Return [X, Y] of the center of cell containing provided text 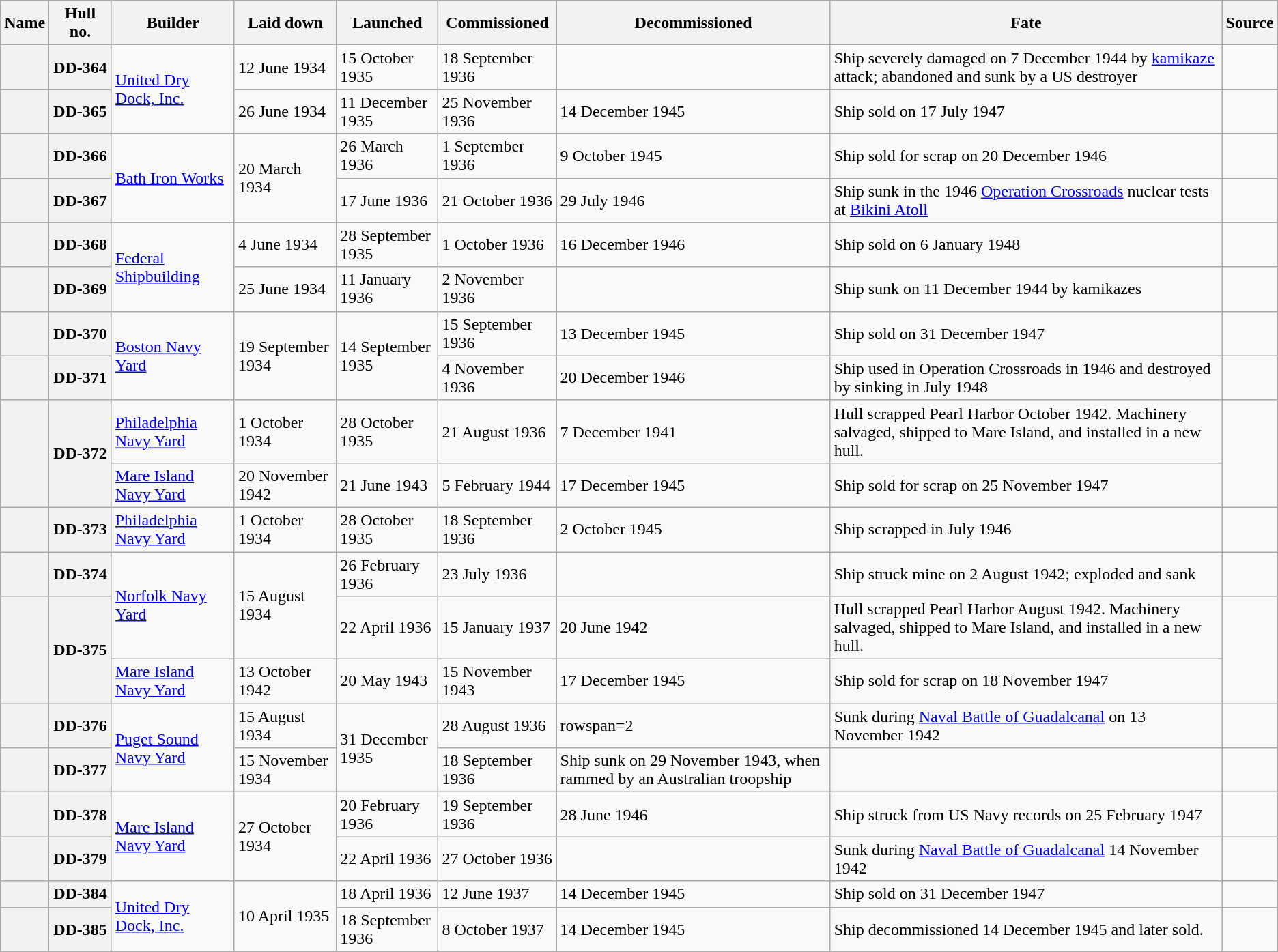
Ship struck mine on 2 August 1942; exploded and sank [1026, 573]
28 September 1935 [388, 244]
DD-365 [81, 112]
4 November 1936 [497, 378]
13 December 1945 [694, 333]
11 January 1936 [388, 289]
20 May 1943 [388, 681]
2 November 1936 [497, 289]
12 June 1937 [497, 894]
15 October 1935 [388, 67]
DD-364 [81, 67]
Fate [1026, 23]
DD-367 [81, 201]
Ship sold on 6 January 1948 [1026, 244]
1 October 1936 [497, 244]
Ship sunk on 29 November 1943, when rammed by an Australian troopship [694, 770]
21 June 1943 [388, 485]
Ship sold for scrap on 18 November 1947 [1026, 681]
10 April 1935 [285, 916]
Hull scrapped Pearl Harbor October 1942. Machinery salvaged, shipped to Mare Island, and installed in a new hull. [1026, 431]
Hull scrapped Pearl Harbor August 1942. Machinery salvaged, shipped to Mare Island, and installed in a new hull. [1026, 628]
16 December 1946 [694, 244]
20 November 1942 [285, 485]
DD-376 [81, 726]
5 February 1944 [497, 485]
28 August 1936 [497, 726]
15 January 1937 [497, 628]
8 October 1937 [497, 929]
Bath Iron Works [173, 178]
18 April 1936 [388, 894]
19 September 1934 [285, 356]
4 June 1934 [285, 244]
21 October 1936 [497, 201]
26 February 1936 [388, 573]
29 July 1946 [694, 201]
Ship struck from US Navy records on 25 February 1947 [1026, 815]
11 December 1935 [388, 112]
rowspan=2 [694, 726]
Sunk during Naval Battle of Guadalcanal on 13 November 1942 [1026, 726]
17 June 1936 [388, 201]
Sunk during Naval Battle of Guadalcanal 14 November 1942 [1026, 859]
DD-373 [81, 530]
Ship severely damaged on 7 December 1944 by kamikaze attack; abandoned and sunk by a US destroyer [1026, 67]
27 October 1936 [497, 859]
Builder [173, 23]
15 September 1936 [497, 333]
Ship sold on 17 July 1947 [1026, 112]
DD-366 [81, 156]
27 October 1934 [285, 837]
DD-379 [81, 859]
Federal Shipbuilding [173, 267]
20 June 1942 [694, 628]
Decommissioned [694, 23]
26 June 1934 [285, 112]
Ship decommissioned 14 December 1945 and later sold. [1026, 929]
26 March 1936 [388, 156]
31 December 1935 [388, 748]
Laid down [285, 23]
Source [1249, 23]
15 November 1943 [497, 681]
12 June 1934 [285, 67]
Commissioned [497, 23]
DD-370 [81, 333]
DD-374 [81, 573]
19 September 1936 [497, 815]
Ship sunk in the 1946 Operation Crossroads nuclear tests at Bikini Atoll [1026, 201]
Hull no. [81, 23]
21 August 1936 [497, 431]
DD-377 [81, 770]
DD-371 [81, 378]
Puget Sound Navy Yard [173, 748]
20 February 1936 [388, 815]
DD-385 [81, 929]
DD-375 [81, 650]
Boston Navy Yard [173, 356]
Ship sold for scrap on 25 November 1947 [1026, 485]
25 November 1936 [497, 112]
DD-368 [81, 244]
15 November 1934 [285, 770]
1 September 1936 [497, 156]
Ship sunk on 11 December 1944 by kamikazes [1026, 289]
23 July 1936 [497, 573]
7 December 1941 [694, 431]
DD-384 [81, 894]
25 June 1934 [285, 289]
DD-369 [81, 289]
Ship scrapped in July 1946 [1026, 530]
2 October 1945 [694, 530]
DD-378 [81, 815]
13 October 1942 [285, 681]
14 September 1935 [388, 356]
Launched [388, 23]
DD-372 [81, 453]
9 October 1945 [694, 156]
Ship sold for scrap on 20 December 1946 [1026, 156]
20 March 1934 [285, 178]
Norfolk Navy Yard [173, 605]
28 June 1946 [694, 815]
Name [25, 23]
Ship used in Operation Crossroads in 1946 and destroyed by sinking in July 1948 [1026, 378]
20 December 1946 [694, 378]
